Capture the cell that displays the provided text and extract its [x, y] central coordinate. 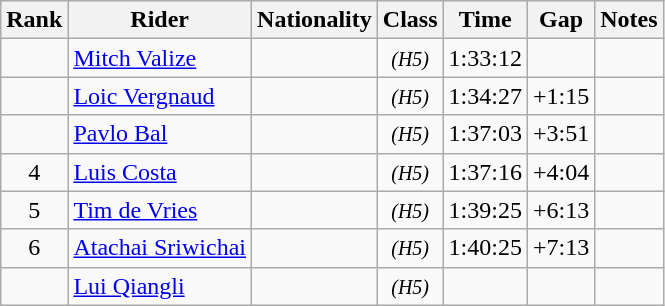
1:37:16 [485, 172]
Tim de Vries [160, 210]
+4:04 [560, 172]
6 [34, 248]
+3:51 [560, 134]
Rank [34, 20]
Time [485, 20]
Notes [629, 20]
Rider [160, 20]
+1:15 [560, 96]
+6:13 [560, 210]
1:34:27 [485, 96]
Pavlo Bal [160, 134]
1:37:03 [485, 134]
Lui Qiangli [160, 286]
Loic Vergnaud [160, 96]
5 [34, 210]
Atachai Sriwichai [160, 248]
1:33:12 [485, 58]
4 [34, 172]
Gap [560, 20]
Luis Costa [160, 172]
+7:13 [560, 248]
Class [410, 20]
1:39:25 [485, 210]
Nationality [315, 20]
1:40:25 [485, 248]
Mitch Valize [160, 58]
